Locate the cell with the specified text and output its (x, y) center coordinate. 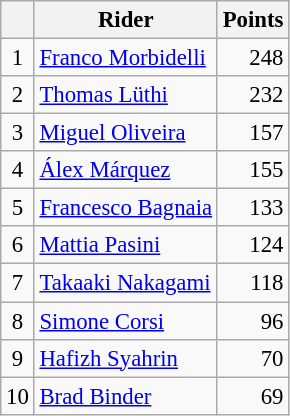
7 (18, 283)
Simone Corsi (126, 321)
6 (18, 245)
124 (252, 245)
248 (252, 58)
3 (18, 133)
9 (18, 358)
96 (252, 321)
Hafizh Syahrin (126, 358)
118 (252, 283)
8 (18, 321)
157 (252, 133)
155 (252, 170)
69 (252, 396)
Takaaki Nakagami (126, 283)
70 (252, 358)
Thomas Lüthi (126, 95)
Álex Márquez (126, 170)
232 (252, 95)
4 (18, 170)
1 (18, 58)
10 (18, 396)
133 (252, 208)
Rider (126, 20)
Miguel Oliveira (126, 133)
Francesco Bagnaia (126, 208)
Points (252, 20)
Franco Morbidelli (126, 58)
Mattia Pasini (126, 245)
2 (18, 95)
5 (18, 208)
Brad Binder (126, 396)
